Determine the [x, y] coordinate at the center of the cell enclosing the given text.  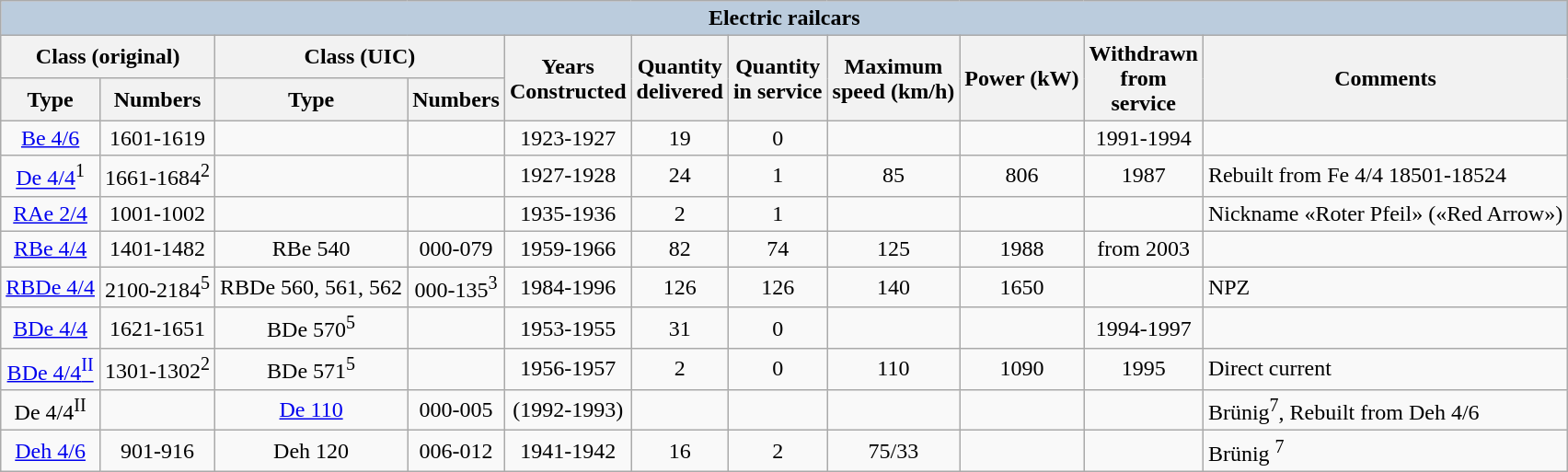
1995 [1143, 370]
75/33 [894, 451]
1959-1966 [568, 249]
1935-1936 [568, 213]
Withdrawnfromservice [1143, 78]
Class (UIC) [361, 57]
RBDe 4/4 [51, 287]
000-005 [456, 410]
RAe 2/4 [51, 213]
806 [1021, 177]
19 [679, 138]
000-079 [456, 249]
1927-1928 [568, 177]
110 [894, 370]
Nickname «Roter Pfeil» («Red Arrow») [1385, 213]
1956-1957 [568, 370]
24 [679, 177]
16 [679, 451]
1601-1619 [156, 138]
Maximumspeed (km/h) [894, 78]
1987 [1143, 177]
74 [778, 249]
006-012 [456, 451]
1941-1942 [568, 451]
Quantityin service [778, 78]
901-916 [156, 451]
140 [894, 287]
NPZ [1385, 287]
BDe 4/4 [51, 328]
Brünig 7 [1385, 451]
RBe 4/4 [51, 249]
RBDe 560, 561, 562 [311, 287]
BDe 5715 [311, 370]
1090 [1021, 370]
Brünig7, Rebuilt from Deh 4/6 [1385, 410]
Class (original) [109, 57]
Comments [1385, 78]
1401-1482 [156, 249]
1994-1997 [1143, 328]
85 [894, 177]
000-1353 [456, 287]
2100-21845 [156, 287]
1984-1996 [568, 287]
(1992-1993) [568, 410]
from 2003 [1143, 249]
1621-1651 [156, 328]
BDe 4/4II [51, 370]
1650 [1021, 287]
Deh 4/6 [51, 451]
1001-1002 [156, 213]
Deh 120 [311, 451]
82 [679, 249]
1953-1955 [568, 328]
Quantitydelivered [679, 78]
1991-1994 [1143, 138]
De 4/4II [51, 410]
1923-1927 [568, 138]
Direct current [1385, 370]
Electric railcars [784, 18]
Rebuilt from Fe 4/4 18501-18524 [1385, 177]
De 4/41 [51, 177]
De 110 [311, 410]
YearsConstructed [568, 78]
1661-16842 [156, 177]
Power (kW) [1021, 78]
RBe 540 [311, 249]
125 [894, 249]
BDe 5705 [311, 328]
1301-13022 [156, 370]
31 [679, 328]
1988 [1021, 249]
Be 4/6 [51, 138]
